Provide the [X, Y] coordinate of the cell's center where the given text is located.  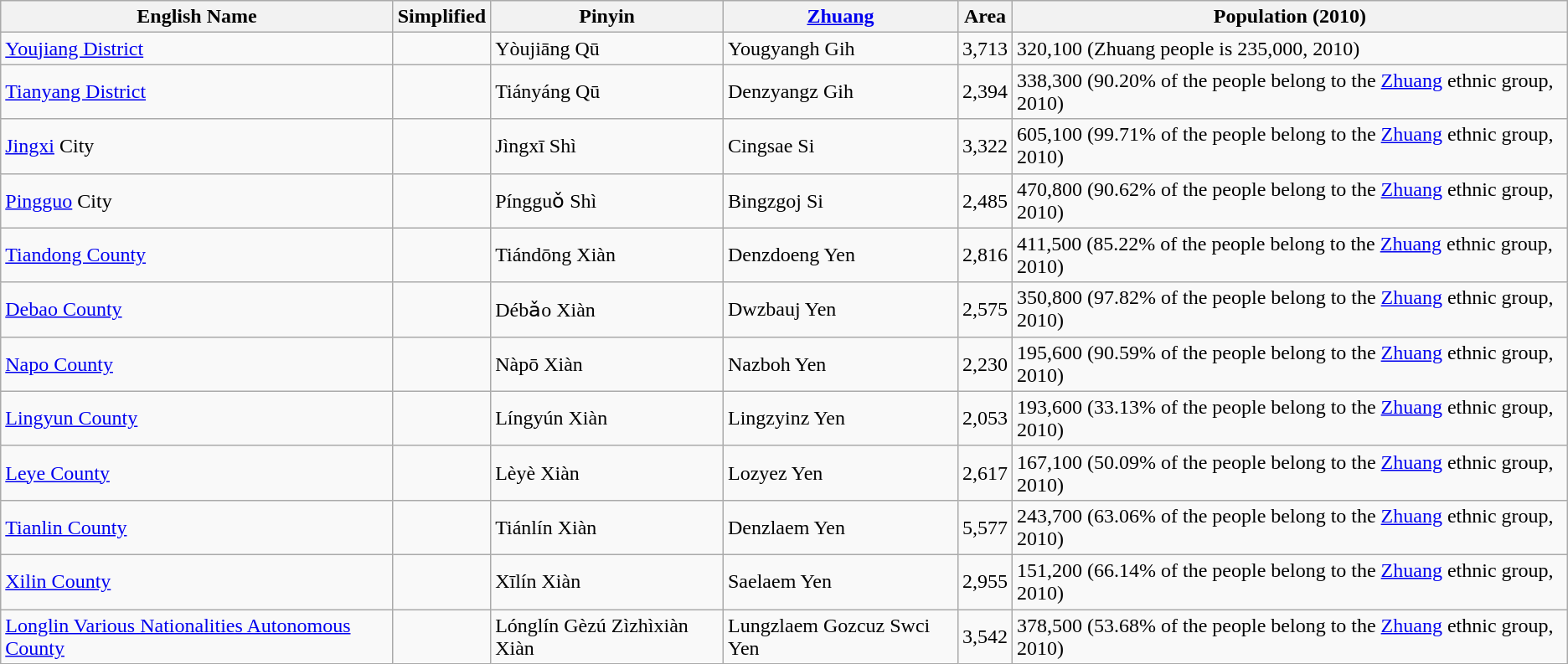
Lingyun County [197, 419]
Tiánlín Xiàn [607, 528]
151,200 (66.14% of the people belong to the Zhuang ethnic group, 2010) [1290, 581]
2,053 [985, 419]
2,617 [985, 472]
2,485 [985, 201]
Simplified [441, 17]
3,542 [985, 636]
411,500 (85.22% of the people belong to the Zhuang ethnic group, 2010) [1290, 255]
Denzyangz Gih [840, 92]
Denzdoeng Yen [840, 255]
2,955 [985, 581]
605,100 (99.71% of the people belong to the Zhuang ethnic group, 2010) [1290, 146]
Jingxi City [197, 146]
Leye County [197, 472]
2,816 [985, 255]
Píngguǒ Shì [607, 201]
350,800 (97.82% of the people belong to the Zhuang ethnic group, 2010) [1290, 310]
Yòujiāng Qū [607, 49]
Tianlin County [197, 528]
Tiandong County [197, 255]
Lozyez Yen [840, 472]
Lungzlaem Gozcuz Swci Yen [840, 636]
Dwzbauj Yen [840, 310]
2,394 [985, 92]
Saelaem Yen [840, 581]
338,300 (90.20% of the people belong to the Zhuang ethnic group, 2010) [1290, 92]
Tiányáng Qū [607, 92]
Lèyè Xiàn [607, 472]
Bingzgoj Si [840, 201]
Jìngxī Shì [607, 146]
Nazboh Yen [840, 363]
3,322 [985, 146]
243,700 (63.06% of the people belong to the Zhuang ethnic group, 2010) [1290, 528]
Debao County [197, 310]
193,600 (33.13% of the people belong to the Zhuang ethnic group, 2010) [1290, 419]
Youjiang District [197, 49]
Population (2010) [1290, 17]
Denzlaem Yen [840, 528]
Xilin County [197, 581]
470,800 (90.62% of the people belong to the Zhuang ethnic group, 2010) [1290, 201]
2,575 [985, 310]
Língyún Xiàn [607, 419]
Yougyangh Gih [840, 49]
167,100 (50.09% of the people belong to the Zhuang ethnic group, 2010) [1290, 472]
195,600 (90.59% of the people belong to the Zhuang ethnic group, 2010) [1290, 363]
Area [985, 17]
3,713 [985, 49]
Pinyin [607, 17]
Lingzyinz Yen [840, 419]
Débǎo Xiàn [607, 310]
5,577 [985, 528]
378,500 (53.68% of the people belong to the Zhuang ethnic group, 2010) [1290, 636]
Nàpō Xiàn [607, 363]
Zhuang [840, 17]
Cingsae Si [840, 146]
Tiándōng Xiàn [607, 255]
Longlin Various Nationalities Autonomous County [197, 636]
Napo County [197, 363]
Pingguo City [197, 201]
Lónglín Gèzú Zìzhìxiàn Xiàn [607, 636]
320,100 (Zhuang people is 235,000, 2010) [1290, 49]
Tianyang District [197, 92]
Xīlín Xiàn [607, 581]
English Name [197, 17]
2,230 [985, 363]
